From the cell containing the given text, extract its center point as (X, Y) coordinate. 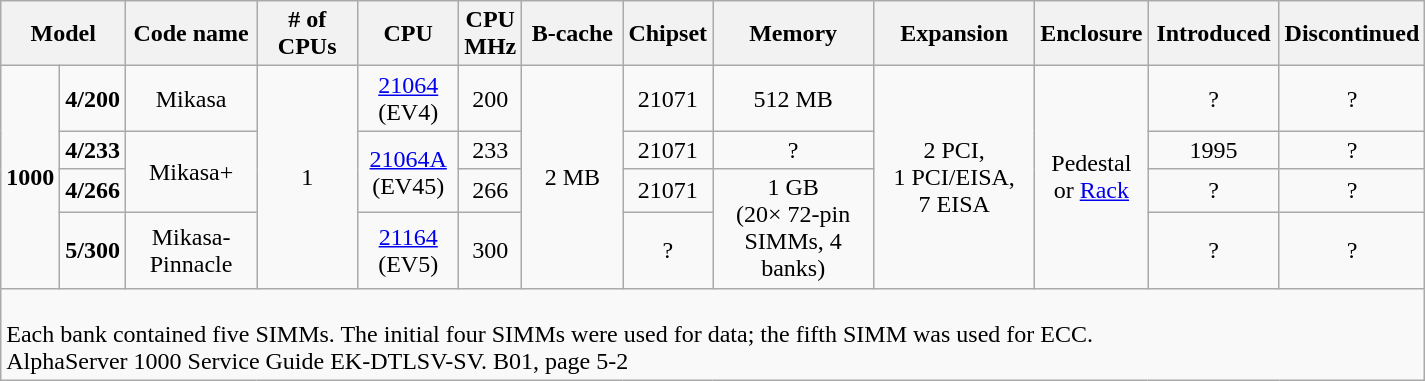
Mikasa-Pinnacle (192, 250)
2 MB (572, 177)
1 (308, 177)
# of CPUs (308, 34)
2 PCI, 1 PCI/EISA, 7 EISA (954, 177)
Discontinued (1352, 34)
Mikasa (192, 98)
1 GB (20× 72-pin SIMMs, 4 banks) (794, 228)
4/200 (93, 98)
Introduced (1214, 34)
4/233 (93, 150)
B-cache (572, 34)
Chipset (668, 34)
Expansion (954, 34)
CPU MHz (490, 34)
512 MB (794, 98)
21164 (EV5) (408, 250)
1995 (1214, 150)
21064 (EV4) (408, 98)
Model (64, 34)
Pedestal or Rack (1092, 177)
1000 (30, 177)
Memory (794, 34)
Code name (192, 34)
5/300 (93, 250)
4/266 (93, 191)
CPU (408, 34)
Mikasa+ (192, 172)
21064A (EV45) (408, 172)
233 (490, 150)
200 (490, 98)
300 (490, 250)
Enclosure (1092, 34)
266 (490, 191)
